From the cell containing the given text, extract its center point as (X, Y) coordinate. 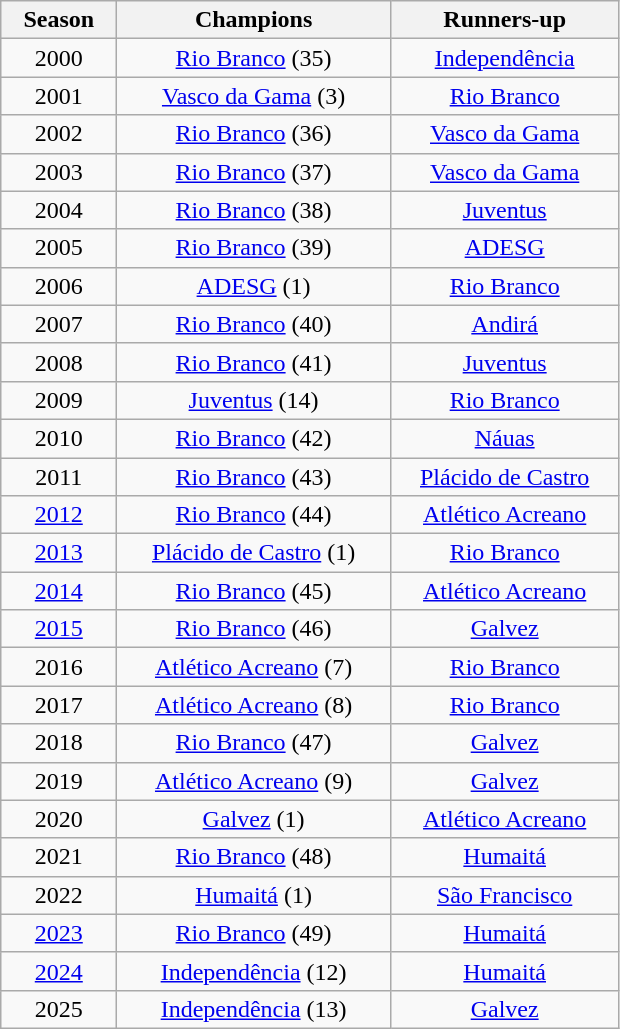
2009 (59, 400)
Rio Branco (38) (254, 210)
Atlético Acreano (7) (254, 667)
2024 (59, 971)
Rio Branco (36) (254, 134)
Plácido de Castro (504, 477)
Humaitá (1) (254, 895)
Champions (254, 20)
Independência (504, 58)
2017 (59, 705)
Galvez (1) (254, 819)
Rio Branco (47) (254, 743)
Independência (12) (254, 971)
Rio Branco (45) (254, 591)
ADESG (504, 248)
2001 (59, 96)
2003 (59, 172)
2019 (59, 781)
Rio Branco (35) (254, 58)
2011 (59, 477)
2010 (59, 438)
2021 (59, 857)
2022 (59, 895)
Plácido de Castro (1) (254, 553)
Atlético Acreano (8) (254, 705)
Andirá (504, 324)
Náuas (504, 438)
2014 (59, 591)
ADESG (1) (254, 286)
São Francisco (504, 895)
Rio Branco (48) (254, 857)
Rio Branco (49) (254, 933)
Rio Branco (40) (254, 324)
Rio Branco (39) (254, 248)
2002 (59, 134)
2025 (59, 1009)
2020 (59, 819)
Rio Branco (46) (254, 629)
2013 (59, 553)
Rio Branco (42) (254, 438)
Juventus (14) (254, 400)
Rio Branco (43) (254, 477)
2018 (59, 743)
Atlético Acreano (9) (254, 781)
2012 (59, 515)
2006 (59, 286)
Rio Branco (37) (254, 172)
2015 (59, 629)
2000 (59, 58)
Rio Branco (41) (254, 362)
Rio Branco (44) (254, 515)
Vasco da Gama (3) (254, 96)
2005 (59, 248)
2008 (59, 362)
2004 (59, 210)
2007 (59, 324)
Runners-up (504, 20)
Independência (13) (254, 1009)
2016 (59, 667)
2023 (59, 933)
Season (59, 20)
